Extract the (x, y) coordinate from the center of the cell holding the provided text.  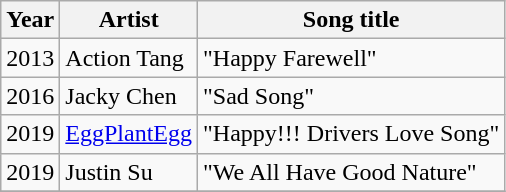
"We All Have Good Nature" (352, 172)
Action Tang (129, 58)
Song title (352, 20)
"Happy!!! Drivers Love Song" (352, 134)
2016 (30, 96)
Artist (129, 20)
"Sad Song" (352, 96)
"Happy Farewell" (352, 58)
EggPlantEgg (129, 134)
Justin Su (129, 172)
Jacky Chen (129, 96)
Year (30, 20)
2013 (30, 58)
